Identify which cell holds the provided text, then report its (X, Y) central coordinate. 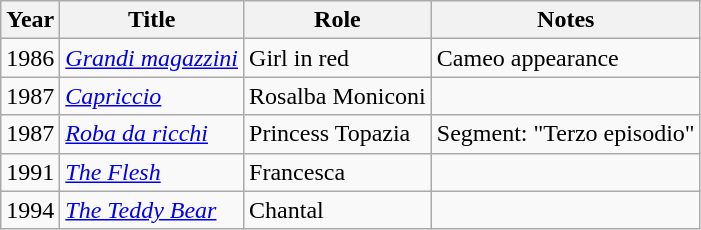
Year (30, 20)
Grandi magazzini (152, 58)
Princess Topazia (338, 134)
Title (152, 20)
1994 (30, 210)
Role (338, 20)
Roba da ricchi (152, 134)
Capriccio (152, 96)
Rosalba Moniconi (338, 96)
Girl in red (338, 58)
1986 (30, 58)
Cameo appearance (566, 58)
Chantal (338, 210)
Segment: "Terzo episodio" (566, 134)
The Teddy Bear (152, 210)
Francesca (338, 172)
The Flesh (152, 172)
1991 (30, 172)
Notes (566, 20)
